Capture the cell that displays the provided text and extract its (X, Y) central coordinate. 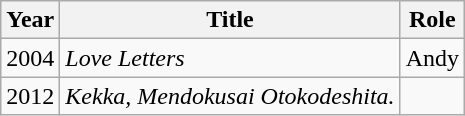
2004 (30, 58)
Role (432, 20)
Title (230, 20)
Love Letters (230, 58)
Andy (432, 58)
Year (30, 20)
Kekka, Mendokusai Otokodeshita. (230, 96)
2012 (30, 96)
